Detect which cell encompasses the target text, then output its (x, y) center coordinate. 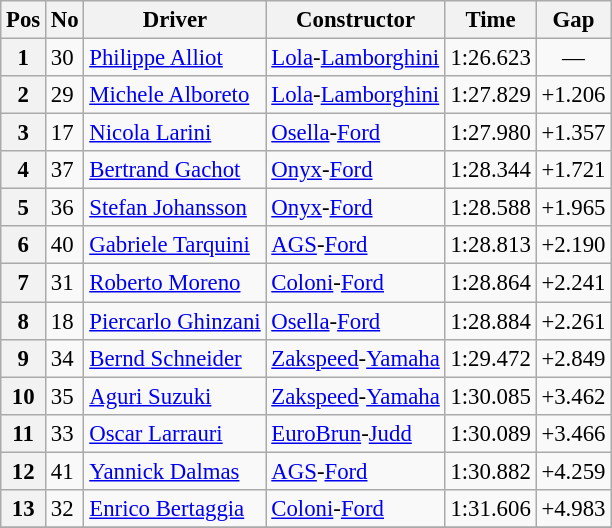
Nicola Larini (175, 133)
+2.261 (574, 321)
Gap (574, 20)
5 (24, 208)
+3.466 (574, 433)
6 (24, 245)
1:30.089 (490, 433)
+2.190 (574, 245)
— (574, 58)
+1.965 (574, 208)
18 (65, 321)
12 (24, 471)
1:31.606 (490, 509)
Roberto Moreno (175, 283)
1:27.980 (490, 133)
1:28.813 (490, 245)
No (65, 20)
1 (24, 58)
Driver (175, 20)
1:27.829 (490, 95)
Bernd Schneider (175, 358)
29 (65, 95)
Enrico Bertaggia (175, 509)
31 (65, 283)
+1.206 (574, 95)
2 (24, 95)
40 (65, 245)
Gabriele Tarquini (175, 245)
Bertrand Gachot (175, 170)
33 (65, 433)
35 (65, 396)
Constructor (356, 20)
Piercarlo Ghinzani (175, 321)
11 (24, 433)
+3.462 (574, 396)
Stefan Johansson (175, 208)
3 (24, 133)
41 (65, 471)
1:29.472 (490, 358)
34 (65, 358)
10 (24, 396)
Aguri Suzuki (175, 396)
Oscar Larrauri (175, 433)
32 (65, 509)
4 (24, 170)
1:28.344 (490, 170)
37 (65, 170)
36 (65, 208)
Pos (24, 20)
Philippe Alliot (175, 58)
17 (65, 133)
+1.721 (574, 170)
1:26.623 (490, 58)
+2.241 (574, 283)
+4.983 (574, 509)
Time (490, 20)
30 (65, 58)
1:30.085 (490, 396)
EuroBrun-Judd (356, 433)
9 (24, 358)
Yannick Dalmas (175, 471)
1:28.588 (490, 208)
Michele Alboreto (175, 95)
1:28.884 (490, 321)
+4.259 (574, 471)
+1.357 (574, 133)
13 (24, 509)
+2.849 (574, 358)
1:30.882 (490, 471)
8 (24, 321)
7 (24, 283)
1:28.864 (490, 283)
